For the text-containing cell, return its midpoint in (X, Y) coordinate format. 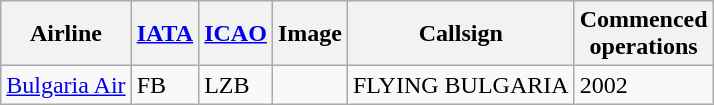
Callsign (460, 34)
Commencedoperations (644, 34)
FB (165, 85)
Bulgaria Air (66, 85)
FLYING BULGARIA (460, 85)
LZB (236, 85)
Airline (66, 34)
ICAO (236, 34)
Image (310, 34)
2002 (644, 85)
IATA (165, 34)
